Return (X, Y) of the center of cell containing provided text 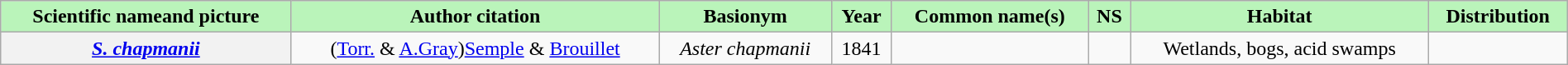
Wetlands, bogs, acid swamps (1279, 48)
(Torr. & A.Gray)Semple & Brouillet (475, 48)
Aster chapmanii (745, 48)
NS (1110, 17)
Habitat (1279, 17)
Distribution (1498, 17)
Common name(s) (990, 17)
Author citation (475, 17)
Scientific nameand picture (146, 17)
S. chapmanii (146, 48)
1841 (862, 48)
Year (862, 17)
Basionym (745, 17)
